Search for the cell housing the specified text and yield its (X, Y) center coordinate. 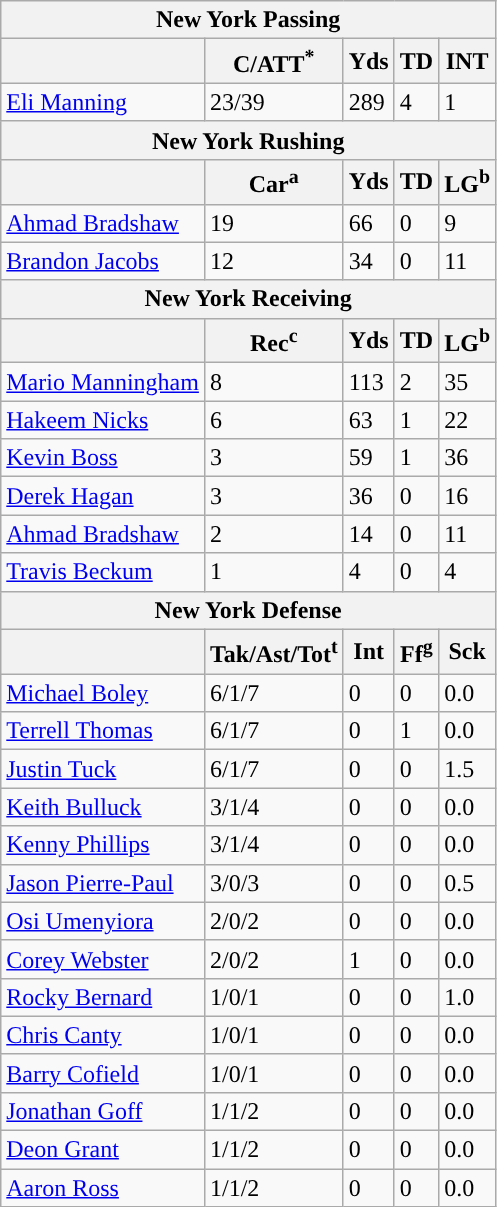
Travis Beckum (103, 572)
Michael Boley (103, 693)
Int (368, 652)
C/ATT* (274, 62)
Jonathan Goff (103, 1111)
19 (274, 223)
Aaron Ross (103, 1188)
Derek Hagan (103, 496)
Kenny Phillips (103, 845)
23/39 (274, 102)
Rocky Bernard (103, 997)
Barry Cofield (103, 1073)
New York Receiving (248, 299)
1.5 (468, 769)
Jason Pierre-Paul (103, 883)
INT (468, 62)
Osi Umenyiora (103, 921)
Ffg (416, 652)
Kevin Boss (103, 458)
14 (368, 534)
34 (368, 261)
Mario Manningham (103, 382)
Chris Canty (103, 1035)
New York Defense (248, 610)
0.5 (468, 883)
Recc (274, 340)
16 (468, 496)
Justin Tuck (103, 769)
Tak/Ast/Tott (274, 652)
113 (368, 382)
9 (468, 223)
35 (468, 382)
New York Rushing (248, 140)
289 (368, 102)
59 (368, 458)
22 (468, 420)
Keith Bulluck (103, 807)
12 (274, 261)
Hakeem Nicks (103, 420)
66 (368, 223)
Deon Grant (103, 1150)
63 (368, 420)
Eli Manning (103, 102)
8 (274, 382)
3/0/3 (274, 883)
New York Passing (248, 20)
6 (274, 420)
Terrell Thomas (103, 731)
Brandon Jacobs (103, 261)
Cara (274, 182)
1.0 (468, 997)
Sck (468, 652)
Corey Webster (103, 959)
